Find where the given text appears and provide that cell's center as [X, Y] coordinate. 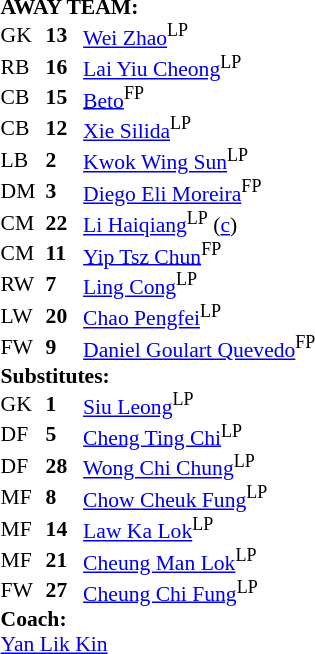
Li HaiqiangLP (c) [199, 222]
12 [65, 128]
RW [24, 284]
2 [65, 160]
BetoFP [199, 98]
9 [65, 346]
Wong Chi ChungLP [199, 466]
LB [24, 160]
7 [65, 284]
21 [65, 560]
Kwok Wing SunLP [199, 160]
Chow Cheuk FungLP [199, 498]
15 [65, 98]
28 [65, 466]
Diego Eli MoreiraFP [199, 190]
DM [24, 190]
Siu LeongLP [199, 404]
22 [65, 222]
Xie SilidaLP [199, 128]
Wei ZhaoLP [199, 36]
Ling CongLP [199, 284]
Chao PengfeiLP [199, 316]
Law Ka LokLP [199, 528]
14 [65, 528]
27 [65, 590]
Cheung Chi FungLP [199, 590]
1 [65, 404]
LW [24, 316]
Cheng Ting ChiLP [199, 434]
Daniel Goulart QuevedoFP [199, 346]
20 [65, 316]
3 [65, 190]
11 [65, 254]
Cheung Man LokLP [199, 560]
Lai Yiu CheongLP [199, 66]
13 [65, 36]
RB [24, 66]
8 [65, 498]
Yip Tsz ChunFP [199, 254]
16 [65, 66]
5 [65, 434]
